Provide the [X, Y] coordinate of the cell's center where the given text is located.  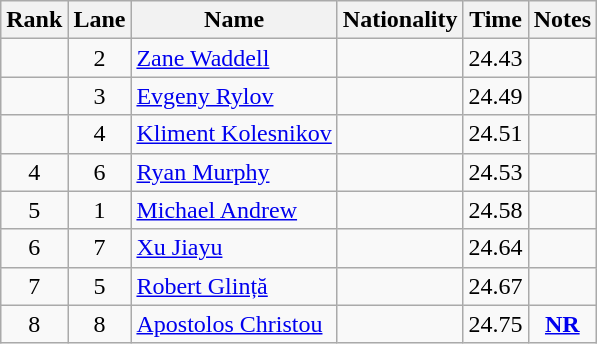
Evgeny Rylov [234, 96]
24.58 [496, 210]
Notes [562, 20]
24.67 [496, 286]
Zane Waddell [234, 58]
24.75 [496, 324]
Apostolos Christou [234, 324]
2 [100, 58]
24.64 [496, 248]
Ryan Murphy [234, 172]
3 [100, 96]
24.51 [496, 134]
1 [100, 210]
24.43 [496, 58]
Rank [34, 20]
Robert Glință [234, 286]
24.49 [496, 96]
Michael Andrew [234, 210]
Name [234, 20]
Lane [100, 20]
Nationality [400, 20]
Time [496, 20]
Kliment Kolesnikov [234, 134]
NR [562, 324]
24.53 [496, 172]
Xu Jiayu [234, 248]
